Detect which cell encompasses the target text, then output its [x, y] center coordinate. 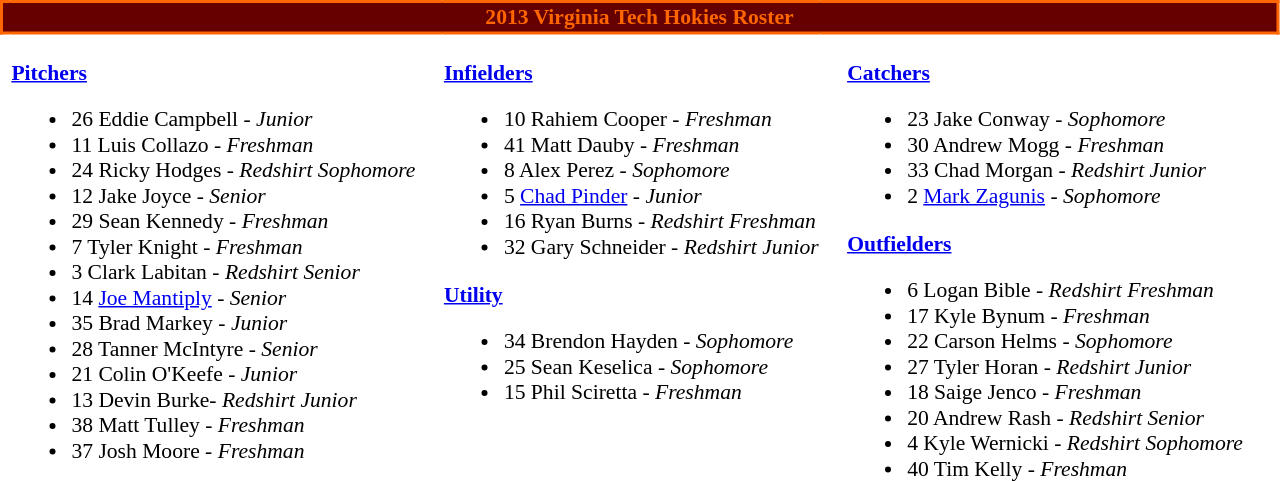
2013 Virginia Tech Hokies Roster [640, 18]
